For the text-containing cell, return its midpoint in (X, Y) coordinate format. 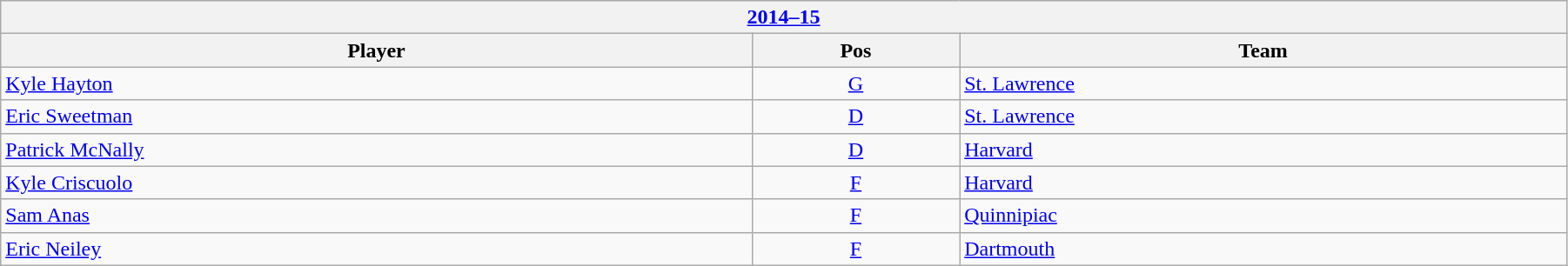
G (855, 83)
Team (1263, 50)
Sam Anas (376, 216)
Pos (855, 50)
Quinnipiac (1263, 216)
Player (376, 50)
Kyle Hayton (376, 83)
2014–15 (784, 17)
Eric Neiley (376, 249)
Kyle Criscuolo (376, 183)
Dartmouth (1263, 249)
Patrick McNally (376, 150)
Eric Sweetman (376, 116)
